Return (x, y) of the center of cell containing provided text 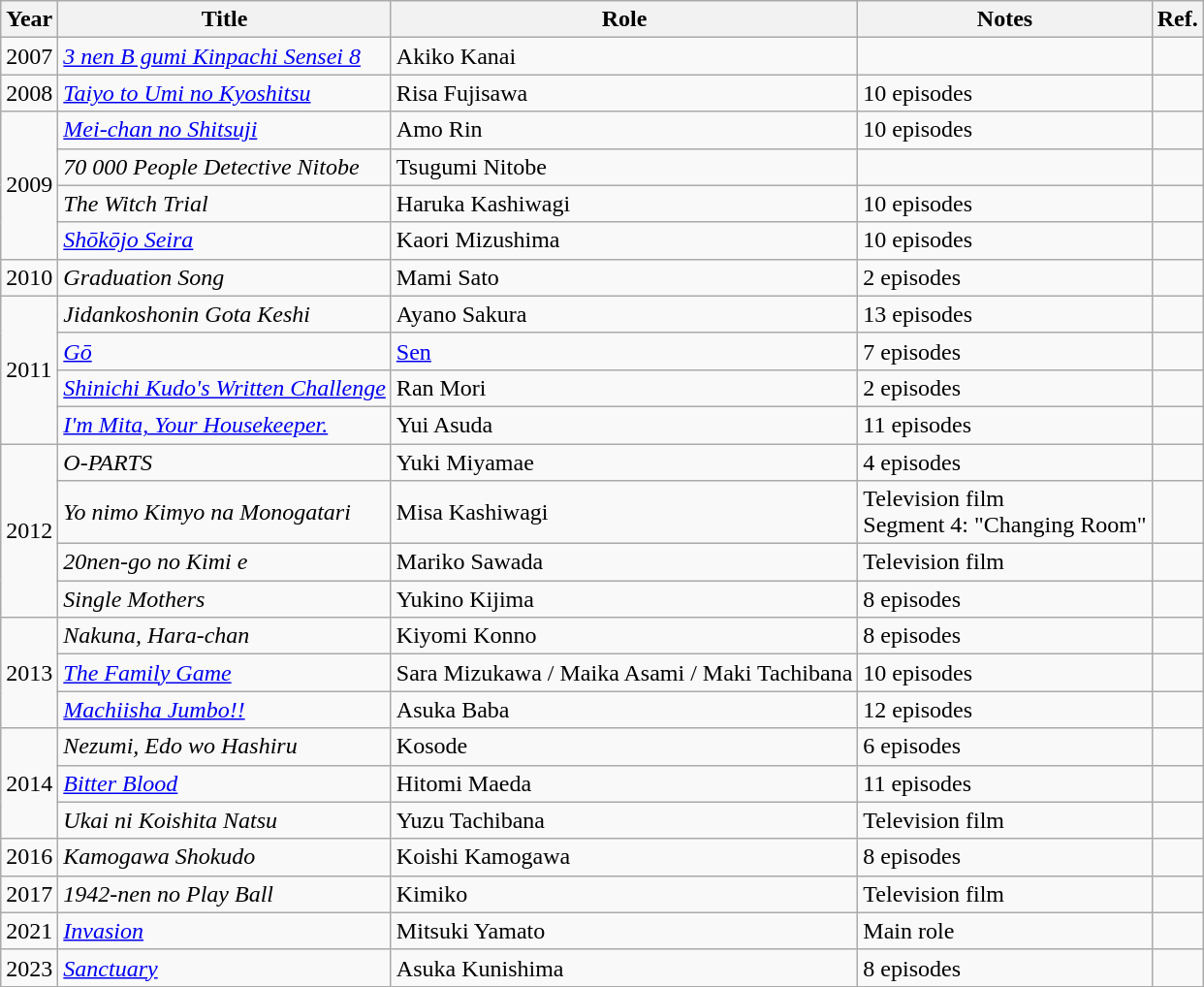
Ran Mori (624, 388)
O-PARTS (225, 462)
Kaori Mizushima (624, 240)
Mitsuki Yamato (624, 931)
2013 (29, 673)
Risa Fujisawa (624, 93)
Graduation Song (225, 277)
12 episodes (1004, 710)
Nezumi, Edo wo Hashiru (225, 747)
Machiisha Jumbo!! (225, 710)
Kimiko (624, 894)
Yukino Kijima (624, 599)
13 episodes (1004, 314)
Amo Rin (624, 130)
Sanctuary (225, 968)
Taiyo to Umi no Kyoshitsu (225, 93)
Kosode (624, 747)
Mami Sato (624, 277)
Ukai ni Koishita Natsu (225, 820)
Role (624, 19)
Jidankoshonin Gota Keshi (225, 314)
Yuzu Tachibana (624, 820)
Ayano Sakura (624, 314)
2012 (29, 531)
2016 (29, 857)
Gō (225, 351)
7 episodes (1004, 351)
Invasion (225, 931)
Hitomi Maeda (624, 783)
Akiko Kanai (624, 56)
2007 (29, 56)
The Family Game (225, 673)
2023 (29, 968)
70 000 People Detective Nitobe (225, 167)
Shinichi Kudo's Written Challenge (225, 388)
Yui Asuda (624, 425)
Kiyomi Konno (624, 636)
Yo nimo Kimyo na Monogatari (225, 512)
Notes (1004, 19)
Asuka Kunishima (624, 968)
2021 (29, 931)
Tsugumi Nitobe (624, 167)
Asuka Baba (624, 710)
Mei-chan no Shitsuji (225, 130)
Misa Kashiwagi (624, 512)
Television filmSegment 4: "Changing Room" (1004, 512)
Main role (1004, 931)
Bitter Blood (225, 783)
2011 (29, 369)
2017 (29, 894)
Nakuna, Hara-chan (225, 636)
Kamogawa Shokudo (225, 857)
2009 (29, 185)
Sara Mizukawa / Maika Asami / Maki Tachibana (624, 673)
Year (29, 19)
Koishi Kamogawa (624, 857)
Haruka Kashiwagi (624, 204)
3 nen B gumi Kinpachi Sensei 8 (225, 56)
2010 (29, 277)
Ref. (1177, 19)
20nen-go no Kimi e (225, 562)
1942-nen no Play Ball (225, 894)
2014 (29, 783)
6 episodes (1004, 747)
I'm Mita, Your Housekeeper. (225, 425)
Sen (624, 351)
Single Mothers (225, 599)
Shōkōjo Seira (225, 240)
Yuki Miyamae (624, 462)
Mariko Sawada (624, 562)
The Witch Trial (225, 204)
4 episodes (1004, 462)
2008 (29, 93)
Title (225, 19)
